Return [x, y] of the center of cell containing provided text 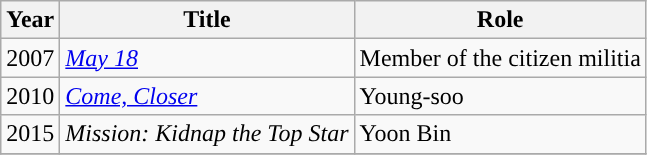
Title [207, 20]
2015 [30, 134]
May 18 [207, 58]
Come, Closer [207, 96]
Year [30, 20]
Role [500, 20]
2010 [30, 96]
Member of the citizen militia [500, 58]
Mission: Kidnap the Top Star [207, 134]
2007 [30, 58]
Young-soo [500, 96]
Yoon Bin [500, 134]
